Scan for the cell matching the given text and deliver its (X, Y) coordinate at center. 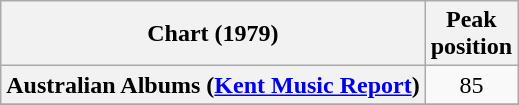
Australian Albums (Kent Music Report) (213, 85)
Chart (1979) (213, 34)
Peakposition (471, 34)
85 (471, 85)
